Extract the (x, y) coordinate from the center of the cell holding the provided text.  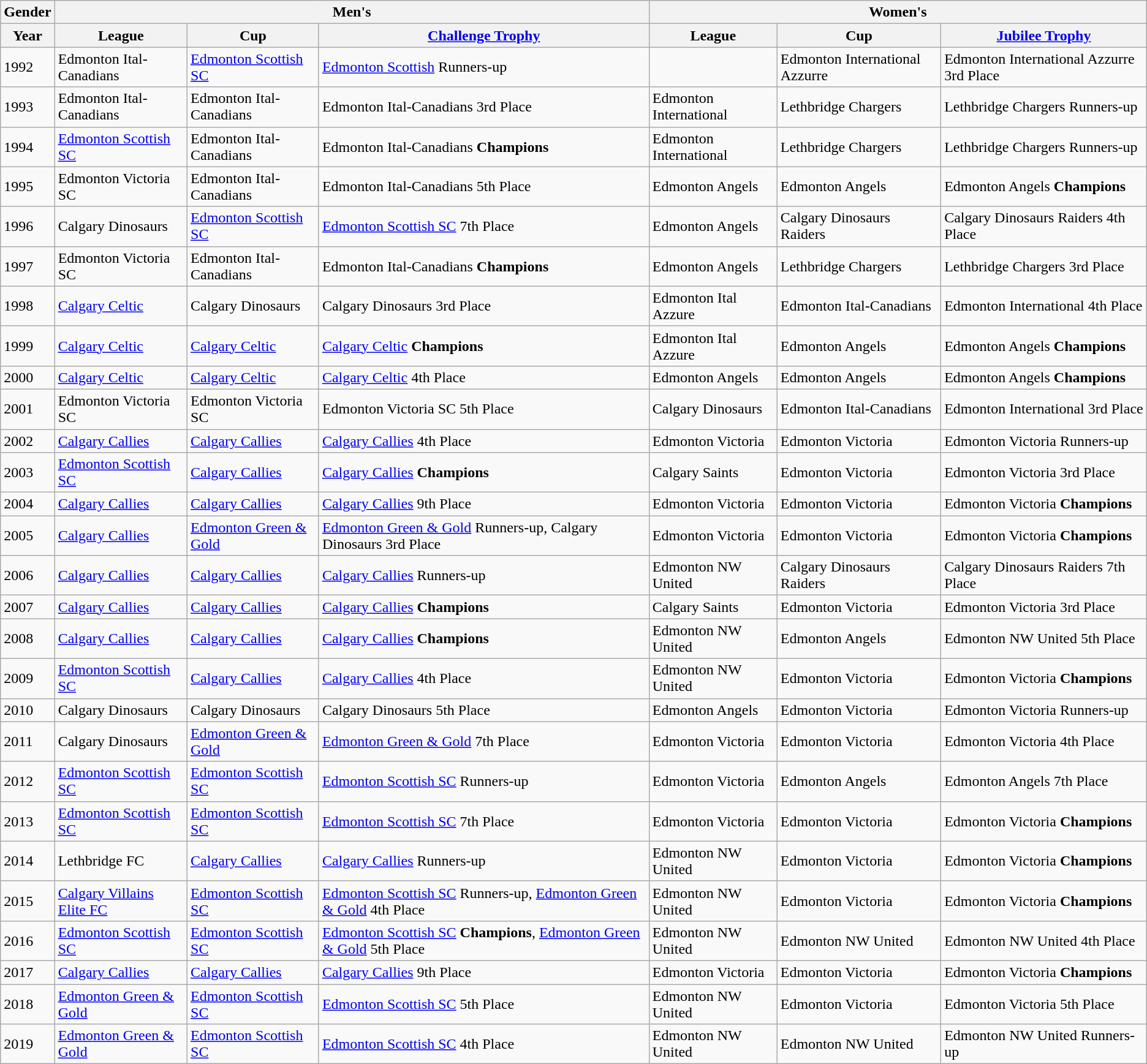
Edmonton Victoria 4th Place (1044, 741)
Edmonton Scottish SC Champions, Edmonton Green & Gold 5th Place (484, 941)
Edmonton International 3rd Place (1044, 409)
Edmonton International 4th Place (1044, 306)
2006 (28, 576)
Edmonton NW United 5th Place (1044, 638)
Jubilee Trophy (1044, 36)
2014 (28, 861)
Women's (898, 12)
1992 (28, 67)
Gender (28, 12)
1999 (28, 345)
Edmonton Scottish Runners-up (484, 67)
Edmonton International Azzurre (859, 67)
Edmonton Scottish SC Runners-up (484, 782)
Edmonton Scottish SC 5th Place (484, 1003)
1996 (28, 227)
Edmonton Ital-Canadians 5th Place (484, 186)
Calgary Dinosaurs Raiders 7th Place (1044, 576)
Edmonton International Azzurre 3rd Place (1044, 67)
1995 (28, 186)
Edmonton Victoria SC 5th Place (484, 409)
Calgary Dinosaurs Raiders 4th Place (1044, 227)
1994 (28, 147)
1997 (28, 266)
Edmonton Green & Gold 7th Place (484, 741)
Calgary Dinosaurs 3rd Place (484, 306)
2003 (28, 473)
Edmonton Ital-Canadians 3rd Place (484, 107)
Edmonton NW United Runners-up (1044, 1044)
2000 (28, 377)
2015 (28, 900)
1998 (28, 306)
Challenge Trophy (484, 36)
2019 (28, 1044)
Edmonton NW United 4th Place (1044, 941)
Edmonton Angels 7th Place (1044, 782)
Calgary Dinosaurs 5th Place (484, 710)
Calgary Celtic 4th Place (484, 377)
Lethbridge Chargers 3rd Place (1044, 266)
Edmonton Green & Gold Runners-up, Calgary Dinosaurs 3rd Place (484, 535)
Men's (352, 12)
2007 (28, 607)
Edmonton Scottish SC Runners-up, Edmonton Green & Gold 4th Place (484, 900)
Calgary Villains Elite FC (121, 900)
2011 (28, 741)
2005 (28, 535)
2010 (28, 710)
2018 (28, 1003)
2012 (28, 782)
2001 (28, 409)
Calgary Celtic Champions (484, 345)
2009 (28, 679)
2013 (28, 821)
2017 (28, 972)
Edmonton Victoria 5th Place (1044, 1003)
2004 (28, 504)
Lethbridge FC (121, 861)
1993 (28, 107)
2002 (28, 440)
2008 (28, 638)
Edmonton Scottish SC 4th Place (484, 1044)
2016 (28, 941)
Year (28, 36)
